Detect which cell encompasses the target text, then output its [x, y] center coordinate. 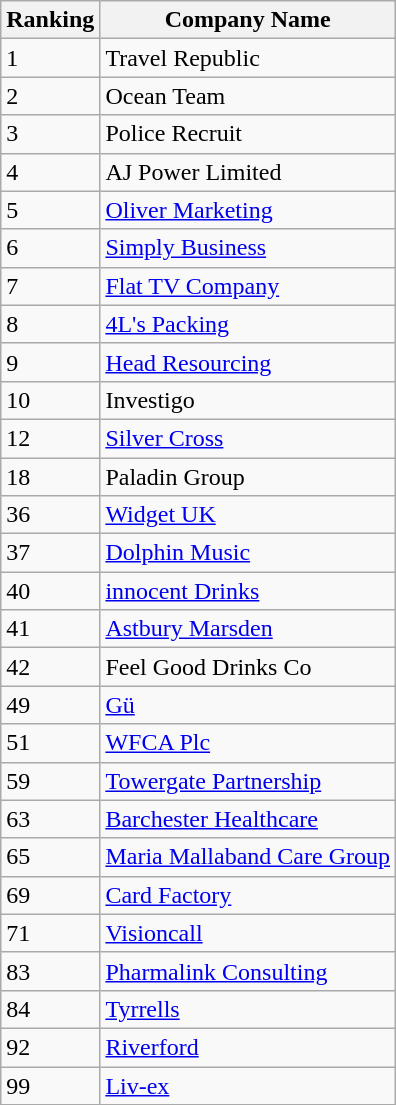
12 [50, 438]
49 [50, 705]
37 [50, 553]
Visioncall [248, 933]
Maria Mallaband Care Group [248, 857]
Ocean Team [248, 96]
71 [50, 933]
innocent Drinks [248, 591]
9 [50, 362]
Dolphin Music [248, 553]
4 [50, 172]
AJ Power Limited [248, 172]
Head Resourcing [248, 362]
5 [50, 210]
Pharmalink Consulting [248, 971]
6 [50, 248]
Ranking [50, 20]
Police Recruit [248, 134]
Company Name [248, 20]
69 [50, 895]
7 [50, 286]
Simply Business [248, 248]
WFCA Plc [248, 743]
84 [50, 1009]
Tyrrells [248, 1009]
59 [50, 781]
18 [50, 477]
Liv-ex [248, 1085]
Widget UK [248, 515]
Gü [248, 705]
10 [50, 400]
40 [50, 591]
3 [50, 134]
Paladin Group [248, 477]
Astbury Marsden [248, 629]
42 [50, 667]
4L's Packing [248, 324]
65 [50, 857]
Oliver Marketing [248, 210]
Silver Cross [248, 438]
92 [50, 1047]
Travel Republic [248, 58]
Investigo [248, 400]
1 [50, 58]
Feel Good Drinks Co [248, 667]
2 [50, 96]
99 [50, 1085]
Riverford [248, 1047]
Flat TV Company [248, 286]
63 [50, 819]
Towergate Partnership [248, 781]
Barchester Healthcare [248, 819]
51 [50, 743]
8 [50, 324]
36 [50, 515]
Card Factory [248, 895]
83 [50, 971]
41 [50, 629]
